For the text-containing cell, return its midpoint in [X, Y] coordinate format. 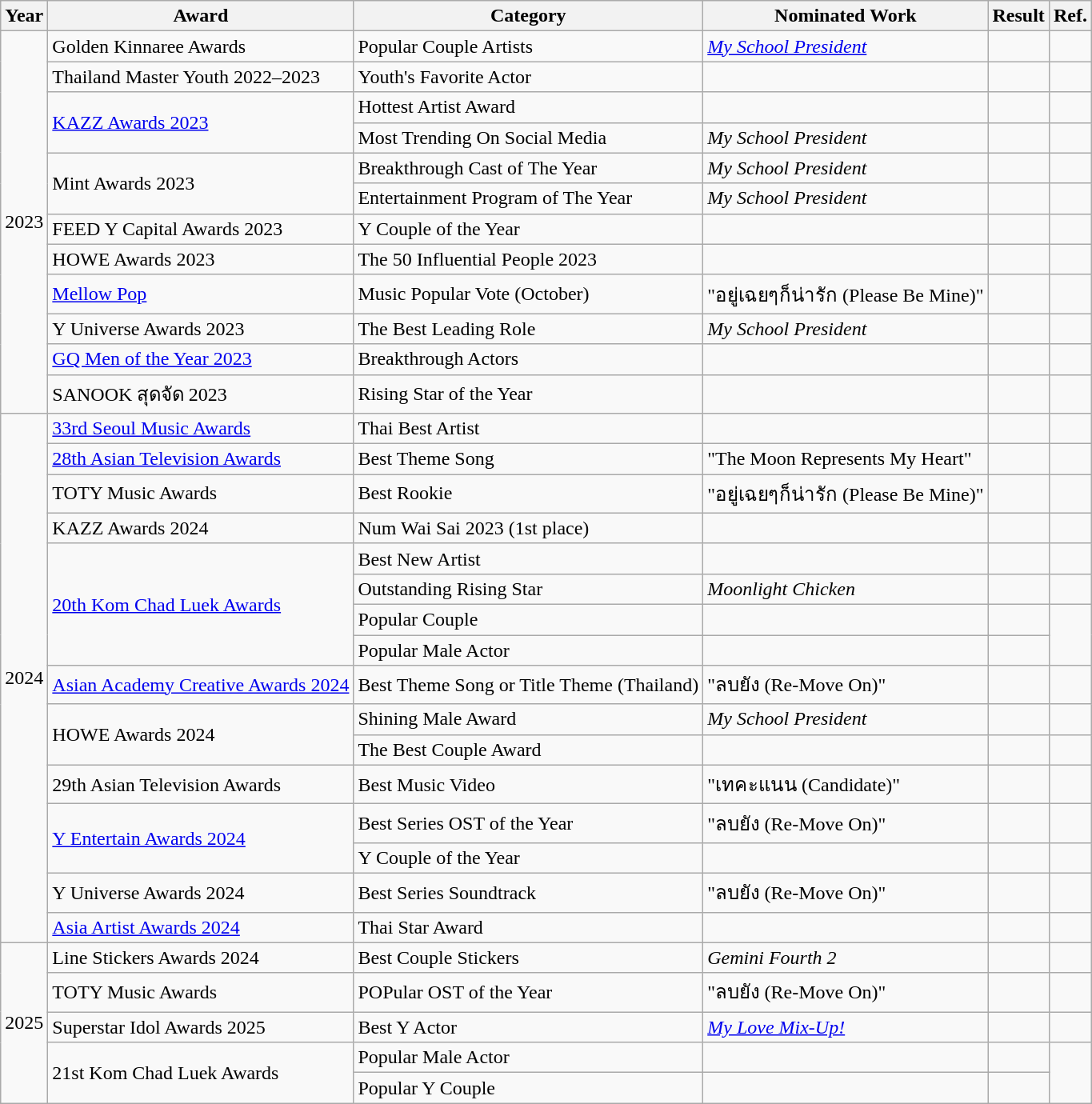
Thai Star Award [528, 927]
Shining Male Award [528, 719]
Y Universe Awards 2024 [201, 893]
Result [1018, 16]
Y Entertain Awards 2024 [201, 838]
Best Couple Stickers [528, 958]
HOWE Awards 2024 [201, 734]
Thailand Master Youth 2022–2023 [201, 77]
Popular Y Couple [528, 1088]
POPular OST of the Year [528, 992]
Entertainment Program of The Year [528, 198]
Best New Artist [528, 558]
Mint Awards 2023 [201, 183]
Num Wai Sai 2023 (1st place) [528, 528]
GQ Men of the Year 2023 [201, 359]
2024 [24, 678]
Y Universe Awards 2023 [201, 329]
Most Trending On Social Media [528, 138]
Best Y Actor [528, 1027]
Moonlight Chicken [846, 589]
Music Popular Vote (October) [528, 294]
Best Theme Song or Title Theme (Thailand) [528, 685]
Breakthrough Cast of The Year [528, 168]
Hottest Artist Award [528, 107]
HOWE Awards 2023 [201, 259]
Popular Couple Artists [528, 46]
Mellow Pop [201, 294]
Asia Artist Awards 2024 [201, 927]
Award [201, 16]
29th Asian Television Awards [201, 784]
Line Stickers Awards 2024 [201, 958]
2025 [24, 1022]
My Love Mix-Up! [846, 1027]
The Best Leading Role [528, 329]
2023 [24, 222]
Popular Couple [528, 619]
Ref. [1070, 16]
SANOOK สุดจัด 2023 [201, 394]
"The Moon Represents My Heart" [846, 459]
The 50 Influential People 2023 [528, 259]
Best Series Soundtrack [528, 893]
28th Asian Television Awards [201, 459]
Nominated Work [846, 16]
Breakthrough Actors [528, 359]
Best Theme Song [528, 459]
20th Kom Chad Luek Awards [201, 604]
Superstar Idol Awards 2025 [201, 1027]
KAZZ Awards 2024 [201, 528]
Youth's Favorite Actor [528, 77]
Outstanding Rising Star [528, 589]
33rd Seoul Music Awards [201, 429]
Thai Best Artist [528, 429]
Rising Star of the Year [528, 394]
The Best Couple Award [528, 750]
"เทคะแนน (Candidate)" [846, 784]
Category [528, 16]
Gemini Fourth 2 [846, 958]
Asian Academy Creative Awards 2024 [201, 685]
Best Rookie [528, 494]
FEED Y Capital Awards 2023 [201, 229]
Golden Kinnaree Awards [201, 46]
Best Series OST of the Year [528, 824]
KAZZ Awards 2023 [201, 122]
Best Music Video [528, 784]
Year [24, 16]
21st Kom Chad Luek Awards [201, 1073]
